Output the [x, y] coordinate of the center of the cell containing the given text.  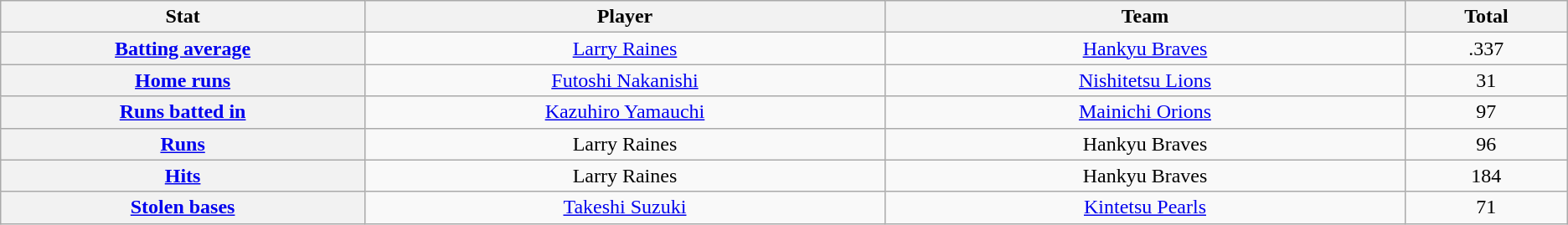
Runs batted in [183, 112]
Team [1144, 17]
Hits [183, 176]
Futoshi Nakanishi [625, 80]
Takeshi Suzuki [625, 207]
96 [1486, 144]
Batting average [183, 49]
Total [1486, 17]
.337 [1486, 49]
Player [625, 17]
Runs [183, 144]
Home runs [183, 80]
31 [1486, 80]
Nishitetsu Lions [1144, 80]
Stolen bases [183, 207]
Kintetsu Pearls [1144, 207]
Kazuhiro Yamauchi [625, 112]
97 [1486, 112]
71 [1486, 207]
Stat [183, 17]
184 [1486, 176]
Mainichi Orions [1144, 112]
